Return [X, Y] of the center of cell containing provided text 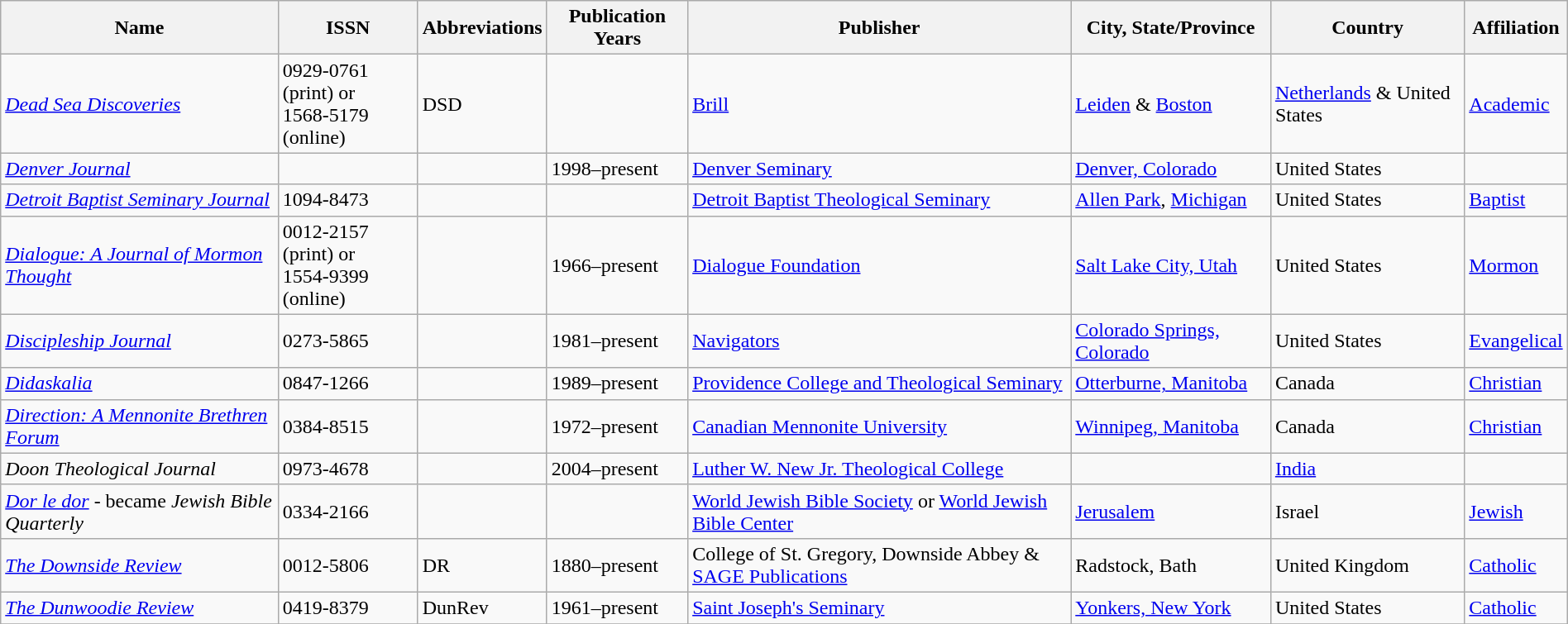
1094-8473 [347, 200]
City, State/Province [1171, 28]
Discipleship Journal [140, 341]
Canadian Mennonite University [880, 426]
Otterburne, Manitoba [1171, 383]
Winnipeg, Manitoba [1171, 426]
1961–present [617, 607]
Publication Years [617, 28]
0334-2166 [347, 511]
Denver, Colorado [1171, 169]
1981–present [617, 341]
Jewish [1516, 511]
Baptist [1516, 200]
Country [1367, 28]
1989–present [617, 383]
1880–present [617, 565]
Name [140, 28]
Affiliation [1516, 28]
1972–present [617, 426]
0012-5806 [347, 565]
Doon Theological Journal [140, 469]
Netherlands & United States [1367, 104]
Israel [1367, 511]
India [1367, 469]
1966–present [617, 264]
Providence College and Theological Seminary [880, 383]
2004–present [617, 469]
Yonkers, New York [1171, 607]
Denver Journal [140, 169]
Detroit Baptist Seminary Journal [140, 200]
Colorado Springs, Colorado [1171, 341]
Brill [880, 104]
0384-8515 [347, 426]
Dialogue: A Journal of Mormon Thought [140, 264]
The Dunwoodie Review [140, 607]
0419-8379 [347, 607]
Dialogue Foundation [880, 264]
World Jewish Bible Society or World Jewish Bible Center [880, 511]
United Kingdom [1367, 565]
Evangelical [1516, 341]
Allen Park, Michigan [1171, 200]
0929-0761 (print) or 1568-5179 (online) [347, 104]
Detroit Baptist Theological Seminary [880, 200]
Abbreviations [482, 28]
Radstock, Bath [1171, 565]
0973-4678 [347, 469]
DR [482, 565]
College of St. Gregory, Downside Abbey & SAGE Publications [880, 565]
ISSN [347, 28]
Dor le dor - became Jewish Bible Quarterly [140, 511]
Saint Joseph's Seminary [880, 607]
Direction: A Mennonite Brethren Forum [140, 426]
DunRev [482, 607]
Navigators [880, 341]
1998–present [617, 169]
Jerusalem [1171, 511]
Salt Lake City, Utah [1171, 264]
Didaskalia [140, 383]
Publisher [880, 28]
0847-1266 [347, 383]
Luther W. New Jr. Theological College [880, 469]
DSD [482, 104]
Mormon [1516, 264]
Academic [1516, 104]
0012-2157 (print) or1554-9399 (online) [347, 264]
The Downside Review [140, 565]
0273-5865 [347, 341]
Leiden & Boston [1171, 104]
Denver Seminary [880, 169]
Dead Sea Discoveries [140, 104]
